Output the (x, y) coordinate of the center of the cell containing the given text.  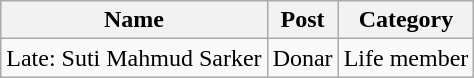
Late: Suti Mahmud Sarker (134, 58)
Category (406, 20)
Name (134, 20)
Life member (406, 58)
Donar (302, 58)
Post (302, 20)
